Find where the given text appears and provide that cell's center as [x, y] coordinate. 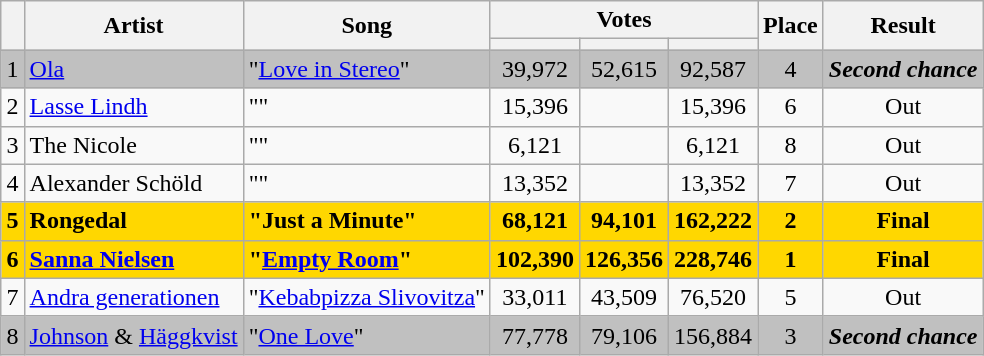
Lasse Lindh [134, 107]
"One Love" [366, 335]
Votes [624, 20]
"Love in Stereo" [366, 69]
"Empty Room" [366, 259]
102,390 [534, 259]
Alexander Schöld [134, 183]
"Just a Minute" [366, 221]
Song [366, 26]
39,972 [534, 69]
68,121 [534, 221]
228,746 [714, 259]
77,778 [534, 335]
Artist [134, 26]
Result [903, 26]
94,101 [624, 221]
126,356 [624, 259]
Andra generationen [134, 297]
79,106 [624, 335]
33,011 [534, 297]
Ola [134, 69]
The Nicole [134, 145]
76,520 [714, 297]
162,222 [714, 221]
43,509 [624, 297]
92,587 [714, 69]
"Kebabpizza Slivovitza" [366, 297]
52,615 [624, 69]
Sanna Nielsen [134, 259]
156,884 [714, 335]
Rongedal [134, 221]
Place [791, 26]
Johnson & Häggkvist [134, 335]
